Search for the cell housing the specified text and yield its [x, y] center coordinate. 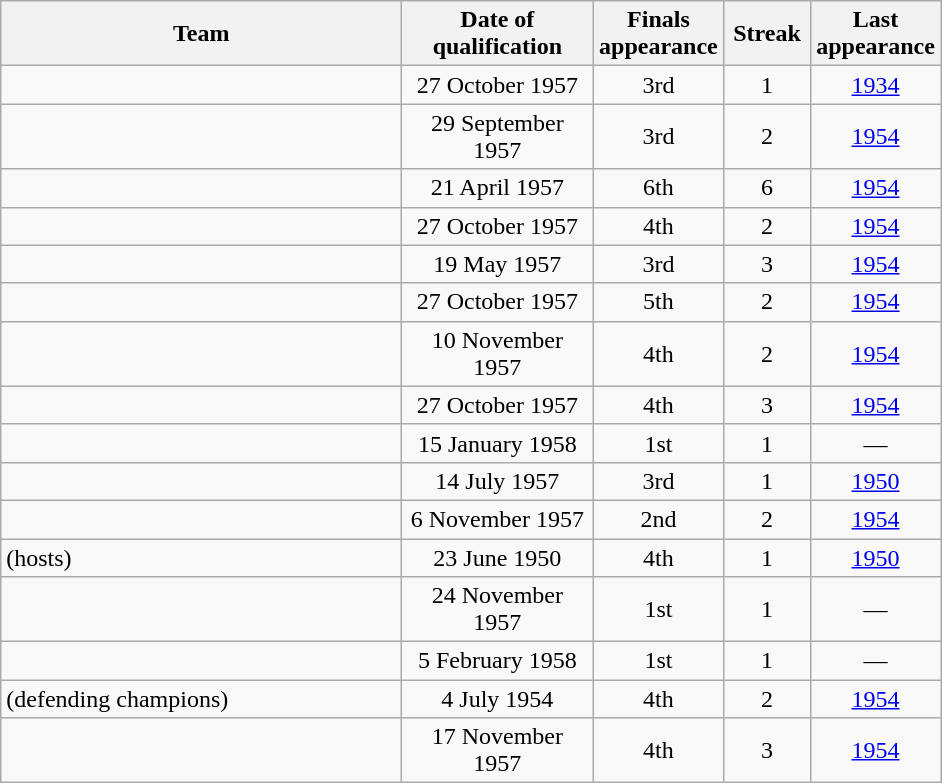
23 June 1950 [498, 557]
29 September 1957 [498, 136]
15 January 1958 [498, 443]
5th [658, 302]
14 July 1957 [498, 481]
21 April 1957 [498, 188]
(hosts) [202, 557]
24 November 1957 [498, 610]
10 November 1957 [498, 354]
19 May 1957 [498, 264]
(defending champions) [202, 699]
Date of qualification [498, 34]
5 February 1958 [498, 661]
6 [767, 188]
Team [202, 34]
Last appearance [876, 34]
2nd [658, 519]
Finals appearance [658, 34]
17 November 1957 [498, 750]
6 November 1957 [498, 519]
1934 [876, 85]
6th [658, 188]
Streak [767, 34]
4 July 1954 [498, 699]
